Detect which cell encompasses the target text, then output its [x, y] center coordinate. 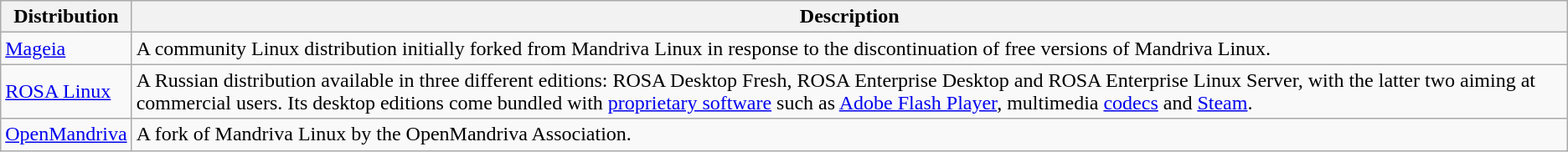
Description [849, 17]
Mageia [66, 48]
A fork of Mandriva Linux by the OpenMandriva Association. [849, 134]
Distribution [66, 17]
OpenMandriva [66, 134]
ROSA Linux [66, 92]
A community Linux distribution initially forked from Mandriva Linux in response to the discontinuation of free versions of Mandriva Linux. [849, 48]
